Find where the given text appears and provide that cell's center as (X, Y) coordinate. 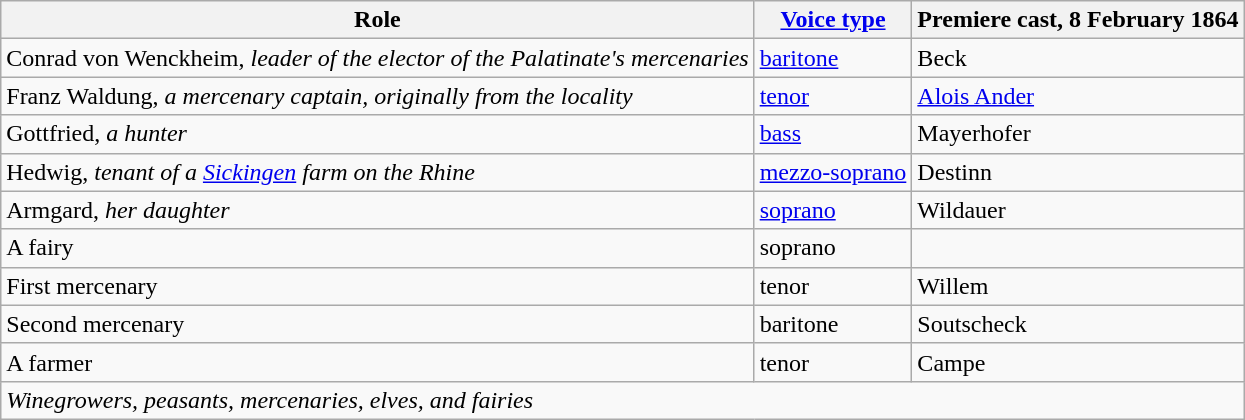
Gottfried, a hunter (378, 134)
Wildauer (1078, 210)
Winegrowers, peasants, mercenaries, elves, and fairies (622, 400)
First mercenary (378, 286)
Armgard, her daughter (378, 210)
A fairy (378, 248)
Second mercenary (378, 324)
Premiere cast, 8 February 1864 (1078, 20)
Alois Ander (1078, 96)
Mayerhofer (1078, 134)
A farmer (378, 362)
Hedwig, tenant of a Sickingen farm on the Rhine (378, 172)
Conrad von Wenckheim, leader of the elector of the Palatinate's mercenaries (378, 58)
Willem (1078, 286)
Voice type (833, 20)
Soutscheck (1078, 324)
Role (378, 20)
mezzo-soprano (833, 172)
bass (833, 134)
Campe (1078, 362)
Beck (1078, 58)
Franz Waldung, a mercenary captain, originally from the locality (378, 96)
Destinn (1078, 172)
